Pinpoint the cell where the given text exists, returning its (X, Y) midpoint coordinate. 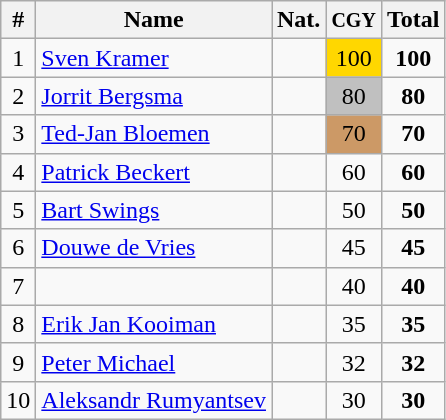
8 (18, 324)
7 (18, 286)
1 (18, 58)
6 (18, 248)
4 (18, 172)
CGY (354, 20)
3 (18, 134)
2 (18, 96)
Bart Swings (154, 210)
5 (18, 210)
Patrick Beckert (154, 172)
Aleksandr Rumyantsev (154, 400)
Name (154, 20)
Nat. (299, 20)
Ted-Jan Bloemen (154, 134)
Erik Jan Kooiman (154, 324)
# (18, 20)
9 (18, 362)
Peter Michael (154, 362)
10 (18, 400)
Jorrit Bergsma (154, 96)
Douwe de Vries (154, 248)
Total (413, 20)
Sven Kramer (154, 58)
